Search for the cell housing the specified text and yield its (x, y) center coordinate. 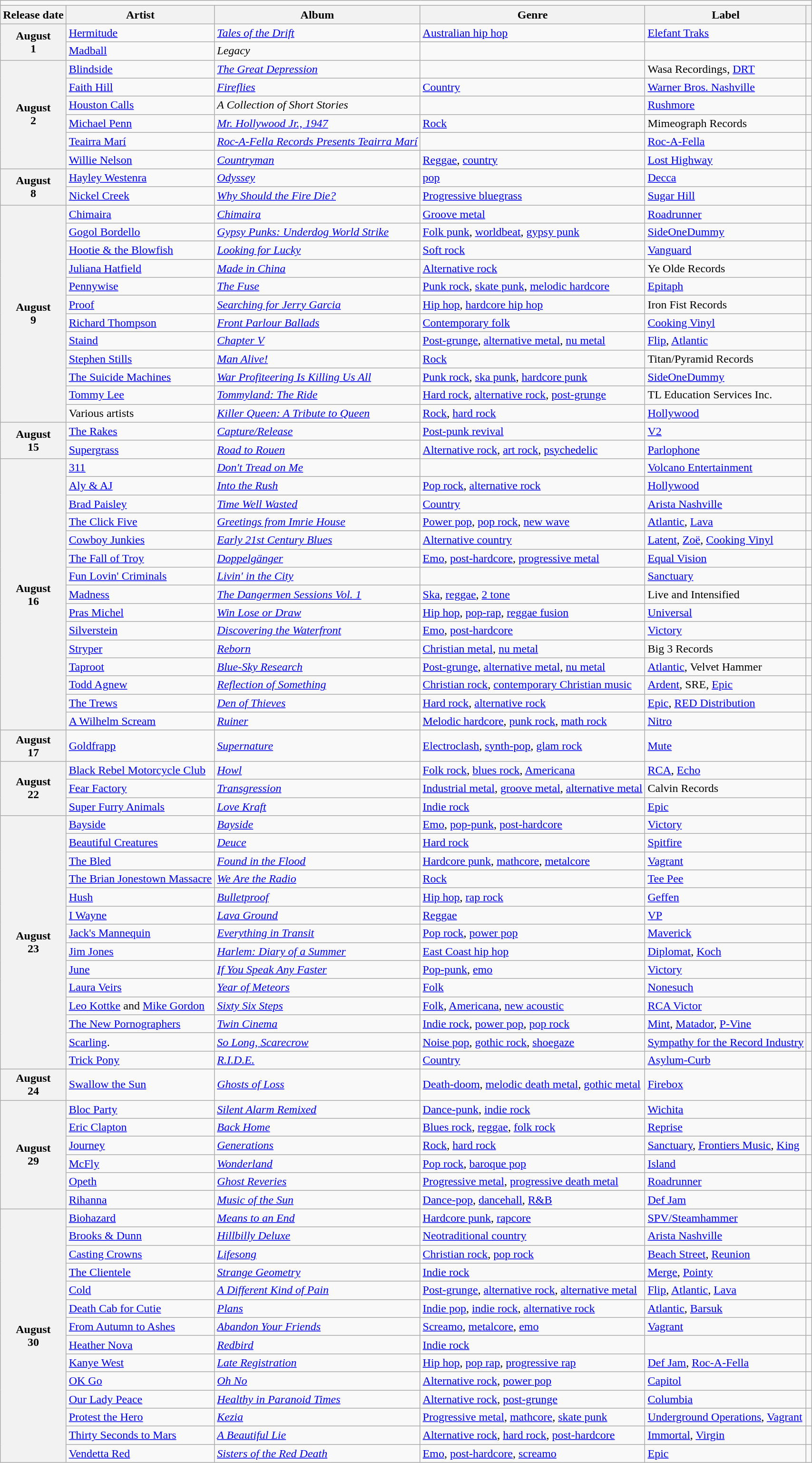
311 (140, 467)
V2 (726, 431)
August23 (33, 942)
Atlantic, Velvet Hammer (726, 667)
Hip hop, rap rock (533, 897)
Ruiner (317, 721)
Vendetta Red (140, 1453)
Protest the Hero (140, 1417)
Alternative country (533, 540)
Vanguard (726, 250)
Everything in Transit (317, 933)
Thirty Seconds to Mars (140, 1435)
Hush (140, 897)
Groove metal (533, 214)
Greetings from Imrie House (317, 522)
Reprise (726, 1127)
Discovering the Waterfront (317, 631)
Journey (140, 1146)
Blue-Sky Research (317, 667)
Juliana Hatfield (140, 268)
Release date (33, 15)
Front Parlour Ballads (317, 323)
Wichita (726, 1109)
A Different Kind of Pain (317, 1290)
Trick Pony (140, 1060)
pop (533, 178)
Iron Fist Records (726, 305)
Cowboy Junkies (140, 540)
Michael Penn (140, 123)
Eric Clapton (140, 1127)
Post-punk revival (533, 431)
Christian rock, contemporary Christian music (533, 685)
Spitfire (726, 843)
Hardcore punk, mathcore, metalcore (533, 861)
Geffen (726, 897)
Howl (317, 770)
Early 21st Century Blues (317, 540)
Heather Nova (140, 1344)
Year of Meteors (317, 988)
Hillbilly Deluxe (317, 1236)
From Autumn to Ashes (140, 1326)
Tee Pee (726, 879)
Underground Operations, Vagrant (726, 1417)
Flip, Atlantic, Lava (726, 1290)
Silverstein (140, 631)
Livin' in the City (317, 576)
Brooks & Dunn (140, 1236)
Bulletproof (317, 897)
Atlantic, Lava (726, 522)
Casting Crowns (140, 1254)
McFly (140, 1164)
Proof (140, 305)
Roc-A-Fella Records Presents Teairra Marí (317, 141)
Label (726, 15)
Warner Bros. Nashville (726, 87)
Sugar Hill (726, 196)
Kanye West (140, 1363)
Plans (317, 1308)
Alternative rock, power pop (533, 1381)
Stryper (140, 649)
Mint, Matador, P-Vine (726, 1024)
Emo, pop-punk, post-hardcore (533, 825)
Lost Highway (726, 159)
Hermitude (140, 33)
A Beautiful Lie (317, 1435)
Calvin Records (726, 788)
Progressive metal, mathcore, skate punk (533, 1417)
Reggae (533, 915)
Flip, Atlantic (726, 341)
Leo Kottke and Mike Gordon (140, 1006)
Richard Thompson (140, 323)
August8 (33, 187)
RCA, Echo (726, 770)
So Long, Scarecrow (317, 1042)
Hip hop, pop-rap, reggae fusion (533, 613)
The Fall of Troy (140, 558)
Diplomat, Koch (726, 951)
August24 (33, 1084)
August17 (33, 745)
August9 (33, 313)
I Wayne (140, 915)
If You Speak Any Faster (317, 969)
Doppelgänger (317, 558)
Twin Cinema (317, 1024)
June (140, 969)
Folk rock, blues rock, Americana (533, 770)
Found in the Flood (317, 861)
OK Go (140, 1381)
Rihanna (140, 1200)
Album (317, 15)
Opeth (140, 1182)
The Rakes (140, 431)
Universal (726, 613)
Madness (140, 594)
Looking for Lucky (317, 250)
August2 (33, 114)
Willie Nelson (140, 159)
Indie pop, indie rock, alternative rock (533, 1308)
Man Alive! (317, 359)
Win Lose or Draw (317, 613)
Emo, post-hardcore (533, 631)
Stephen Stills (140, 359)
Screamo, metalcore, emo (533, 1326)
Pennywise (140, 287)
Aly & AJ (140, 485)
Means to an End (317, 1218)
Emo, post-hardcore, screamo (533, 1453)
Searching for Jerry Garcia (317, 305)
RCA Victor (726, 1006)
The Suicide Machines (140, 377)
August15 (33, 440)
Neotraditional country (533, 1236)
Cooking Vinyl (726, 323)
Tommy Lee (140, 395)
Def Jam (726, 1200)
Reborn (317, 649)
Road to Rouen (317, 449)
Nickel Creek (140, 196)
Fun Lovin' Criminals (140, 576)
Sixty Six Steps (317, 1006)
Capitol (726, 1381)
Ghost Reveries (317, 1182)
Elefant Traks (726, 33)
Legacy (317, 51)
Sanctuary, Frontiers Music, King (726, 1146)
Dance-pop, dancehall, R&B (533, 1200)
Back Home (317, 1127)
Sisters of the Red Death (317, 1453)
Why Should the Fire Die? (317, 196)
Scarling. (140, 1042)
Genre (533, 15)
Faith Hill (140, 87)
Immortal, Virgin (726, 1435)
Fireflies (317, 87)
The Great Depression (317, 69)
Progressive metal, progressive death metal (533, 1182)
Indie rock, power pop, pop rock (533, 1024)
Titan/Pyramid Records (726, 359)
Columbia (726, 1399)
Ye Olde Records (726, 268)
Hip hop, pop rap, progressive rap (533, 1363)
War Profiteering Is Killing Us All (317, 377)
Big 3 Records (726, 649)
Blindside (140, 69)
Music of the Sun (317, 1200)
Beach Street, Reunion (726, 1254)
Wonderland (317, 1164)
Blues rock, reggae, folk rock (533, 1127)
Wasa Recordings, DRT (726, 69)
Kezia (317, 1417)
Jack's Mannequin (140, 933)
Super Furry Animals (140, 807)
The Click Five (140, 522)
The Trews (140, 703)
Goldfrapp (140, 745)
Various artists (140, 413)
Todd Agnew (140, 685)
Sanctuary (726, 576)
Volcano Entertainment (726, 467)
Post-grunge, alternative rock, alternative metal (533, 1290)
Progressive bluegrass (533, 196)
Firebox (726, 1084)
Biohazard (140, 1218)
Into the Rush (317, 485)
Alternative rock (533, 268)
Gogol Bordello (140, 232)
Power pop, pop rock, new wave (533, 522)
Laura Veirs (140, 988)
Christian rock, pop rock (533, 1254)
Lava Ground (317, 915)
The Clientele (140, 1272)
Epic, RED Distribution (726, 703)
The Bled (140, 861)
Silent Alarm Remixed (317, 1109)
Decca (726, 178)
Latent, Zoë, Cooking Vinyl (726, 540)
The Fuse (317, 287)
Black Rebel Motorcycle Club (140, 770)
Mimeograph Records (726, 123)
Beautiful Creatures (140, 843)
Oh No (317, 1381)
Rushmore (726, 105)
Odyssey (317, 178)
Ska, reggae, 2 tone (533, 594)
Brad Paisley (140, 504)
Parlophone (726, 449)
August22 (33, 788)
Death Cab for Cutie (140, 1308)
Made in China (317, 268)
Alternative rock, hard rock, post-hardcore (533, 1435)
Late Registration (317, 1363)
Def Jam, Roc-A-Fella (726, 1363)
Industrial metal, groove metal, alternative metal (533, 788)
A Wilhelm Scream (140, 721)
Pop-punk, emo (533, 969)
Pras Michel (140, 613)
The New Pornographers (140, 1024)
Hayley Westenra (140, 178)
Electroclash, synth-pop, glam rock (533, 745)
We Are the Radio (317, 879)
Melodic hardcore, punk rock, math rock (533, 721)
Our Lady Peace (140, 1399)
Strange Geometry (317, 1272)
Equal Vision (726, 558)
The Dangermen Sessions Vol. 1 (317, 594)
Hard rock (533, 843)
August30 (33, 1335)
Epitaph (726, 287)
Redbird (317, 1344)
Ardent, SRE, Epic (726, 685)
Hip hop, hardcore hip hop (533, 305)
TL Education Services Inc. (726, 395)
Chapter V (317, 341)
Alternative rock, post-grunge (533, 1399)
Houston Calls (140, 105)
Staind (140, 341)
Supernature (317, 745)
SPV/Steamhammer (726, 1218)
August16 (33, 594)
Sympathy for the Record Industry (726, 1042)
Dance-punk, indie rock (533, 1109)
Atlantic, Barsuk (726, 1308)
Killer Queen: A Tribute to Queen (317, 413)
Swallow the Sun (140, 1084)
Soft rock (533, 250)
Lifesong (317, 1254)
Love Kraft (317, 807)
Island (726, 1164)
Contemporary folk (533, 323)
A Collection of Short Stories (317, 105)
Tales of the Drift (317, 33)
Nonesuch (726, 988)
Hard rock, alternative rock, post-grunge (533, 395)
Taproot (140, 667)
Folk, Americana, new acoustic (533, 1006)
Harlem: Diary of a Summer (317, 951)
Don't Tread on Me (317, 467)
Transgression (317, 788)
Den of Thieves (317, 703)
Punk rock, skate punk, melodic hardcore (533, 287)
Asylum-Curb (726, 1060)
Generations (317, 1146)
East Coast hip hop (533, 951)
Jim Jones (140, 951)
The Brian Jonestown Massacre (140, 879)
Hardcore punk, rapcore (533, 1218)
Pop rock, alternative rock (533, 485)
Reflection of Something (317, 685)
Folk (533, 988)
Australian hip hop (533, 33)
Maverick (726, 933)
Noise pop, gothic rock, shoegaze (533, 1042)
Hard rock, alternative rock (533, 703)
Deuce (317, 843)
Artist (140, 15)
Cold (140, 1290)
Pop rock, baroque pop (533, 1164)
Reggae, country (533, 159)
VP (726, 915)
Emo, post-hardcore, progressive metal (533, 558)
Gypsy Punks: Underdog World Strike (317, 232)
Roc-A-Fella (726, 141)
Supergrass (140, 449)
Punk rock, ska punk, hardcore punk (533, 377)
Live and Intensified (726, 594)
Mute (726, 745)
Countryman (317, 159)
Healthy in Paranoid Times (317, 1399)
August29 (33, 1155)
Abandon Your Friends (317, 1326)
Fear Factory (140, 788)
Mr. Hollywood Jr., 1947 (317, 123)
Christian metal, nu metal (533, 649)
Teairra Marí (140, 141)
Madball (140, 51)
Time Well Wasted (317, 504)
Pop rock, power pop (533, 933)
Alternative rock, art rock, psychedelic (533, 449)
Ghosts of Loss (317, 1084)
Death-doom, melodic death metal, gothic metal (533, 1084)
Merge, Pointy (726, 1272)
Tommyland: The Ride (317, 395)
R.I.D.E. (317, 1060)
August1 (33, 42)
Bloc Party (140, 1109)
Nitro (726, 721)
Capture/Release (317, 431)
Folk punk, worldbeat, gypsy punk (533, 232)
Hootie & the Blowfish (140, 250)
